Output the [x, y] coordinate of the center of the cell containing the given text.  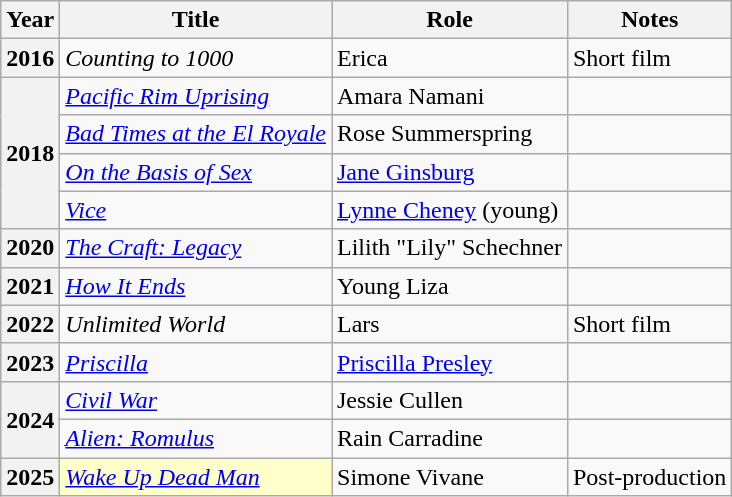
Alien: Romulus [196, 438]
Young Liza [450, 286]
Pacific Rim Uprising [196, 96]
2021 [30, 286]
Amara Namani [450, 96]
Rain Carradine [450, 438]
Bad Times at the El Royale [196, 134]
Post-production [649, 477]
Lynne Cheney (young) [450, 210]
2020 [30, 248]
Notes [649, 20]
2023 [30, 362]
Simone Vivane [450, 477]
Unlimited World [196, 324]
Vice [196, 210]
Priscilla [196, 362]
Jessie Cullen [450, 400]
Jane Ginsburg [450, 172]
Civil War [196, 400]
Year [30, 20]
Counting to 1000 [196, 58]
Lilith "Lily" Schechner [450, 248]
2018 [30, 153]
Rose Summerspring [450, 134]
2025 [30, 477]
How It Ends [196, 286]
Title [196, 20]
On the Basis of Sex [196, 172]
Erica [450, 58]
The Craft: Legacy [196, 248]
Priscilla Presley [450, 362]
Role [450, 20]
Lars [450, 324]
Wake Up Dead Man [196, 477]
2016 [30, 58]
2022 [30, 324]
2024 [30, 419]
